For the text-containing cell, return its midpoint in (x, y) coordinate format. 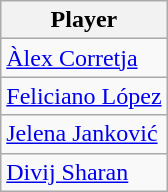
Àlex Corretja (84, 58)
Divij Sharan (84, 172)
Player (84, 20)
Jelena Janković (84, 134)
Feliciano López (84, 96)
